Search for the cell housing the specified text and yield its (X, Y) center coordinate. 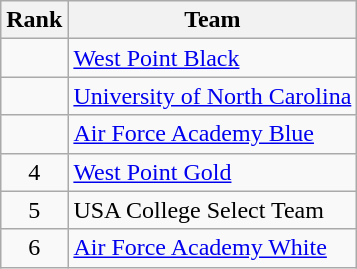
West Point Black (212, 58)
Air Force Academy White (212, 248)
USA College Select Team (212, 210)
Team (212, 20)
Air Force Academy Blue (212, 134)
Rank (34, 20)
4 (34, 172)
West Point Gold (212, 172)
6 (34, 248)
University of North Carolina (212, 96)
5 (34, 210)
